From the cell containing the given text, extract its center point as [x, y] coordinate. 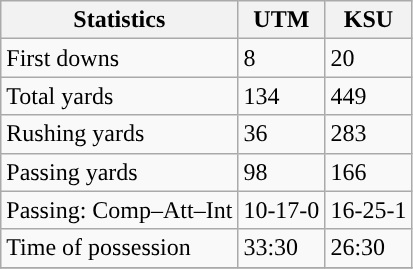
Time of possession [120, 248]
166 [368, 172]
283 [368, 134]
134 [282, 96]
16-25-1 [368, 210]
449 [368, 96]
33:30 [282, 248]
KSU [368, 20]
98 [282, 172]
36 [282, 134]
26:30 [368, 248]
10-17-0 [282, 210]
8 [282, 58]
First downs [120, 58]
Rushing yards [120, 134]
Passing yards [120, 172]
Total yards [120, 96]
Statistics [120, 20]
UTM [282, 20]
20 [368, 58]
Passing: Comp–Att–Int [120, 210]
